Scan for the cell matching the given text and deliver its [X, Y] coordinate at center. 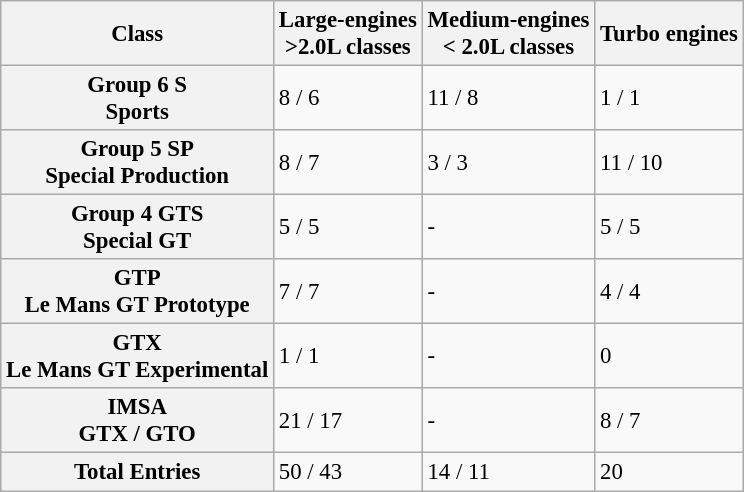
7 / 7 [348, 292]
0 [669, 356]
20 [669, 472]
21 / 17 [348, 420]
Large-engines >2.0L classes [348, 34]
IMSA GTX / GTO [138, 420]
3 / 3 [508, 162]
Turbo engines [669, 34]
Group 5 SP Special Production [138, 162]
11 / 8 [508, 98]
Total Entries [138, 472]
4 / 4 [669, 292]
Group 6 S Sports [138, 98]
11 / 10 [669, 162]
GTP Le Mans GT Prototype [138, 292]
Group 4 GTS Special GT [138, 228]
50 / 43 [348, 472]
GTX Le Mans GT Experimental [138, 356]
14 / 11 [508, 472]
Medium-engines < 2.0L classes [508, 34]
8 / 6 [348, 98]
Class [138, 34]
